For the text-containing cell, return its midpoint in (x, y) coordinate format. 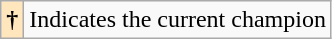
† (12, 20)
Indicates the current champion (178, 20)
